Capture the cell that displays the provided text and extract its [X, Y] central coordinate. 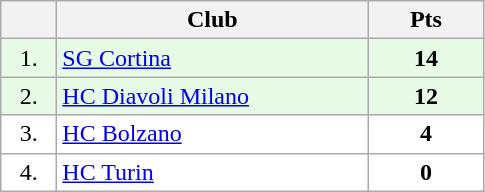
4 [426, 134]
Club [212, 20]
4. [29, 172]
0 [426, 172]
3. [29, 134]
14 [426, 58]
HC Diavoli Milano [212, 96]
Pts [426, 20]
HC Bolzano [212, 134]
12 [426, 96]
1. [29, 58]
2. [29, 96]
HC Turin [212, 172]
SG Cortina [212, 58]
